Return the (X, Y) coordinate for the center point of the cell that contains the specified text.  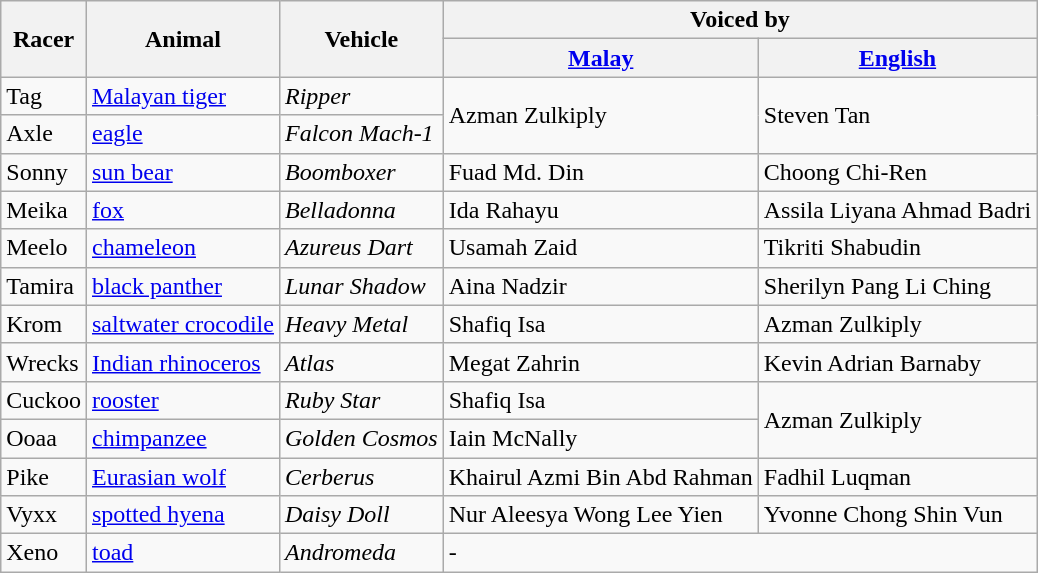
Meika (44, 210)
Sonny (44, 172)
Daisy Doll (361, 515)
toad (182, 553)
Iain McNally (600, 438)
Wrecks (44, 362)
Tag (44, 96)
fox (182, 210)
Khairul Azmi Bin Abd Rahman (600, 477)
saltwater crocodile (182, 324)
Kevin Adrian Barnaby (897, 362)
eagle (182, 134)
Krom (44, 324)
Racer (44, 39)
Cerberus (361, 477)
Pike (44, 477)
Azureus Dart (361, 248)
Aina Nadzir (600, 286)
Andromeda (361, 553)
Atlas (361, 362)
chimpanzee (182, 438)
Golden Cosmos (361, 438)
chameleon (182, 248)
Cuckoo (44, 400)
Tamira (44, 286)
Meelo (44, 248)
Indian rhinoceros (182, 362)
Vehicle (361, 39)
Axle (44, 134)
Steven Tan (897, 115)
Assila Liyana Ahmad Badri (897, 210)
spotted hyena (182, 515)
Ripper (361, 96)
Choong Chi-Ren (897, 172)
Belladonna (361, 210)
Fadhil Luqman (897, 477)
English (897, 58)
Megat Zahrin (600, 362)
Eurasian wolf (182, 477)
Lunar Shadow (361, 286)
Sherilyn Pang Li Ching (897, 286)
sun bear (182, 172)
Heavy Metal (361, 324)
Ida Rahayu (600, 210)
black panther (182, 286)
Vyxx (44, 515)
- (740, 553)
Nur Aleesya Wong Lee Yien (600, 515)
Fuad Md. Din (600, 172)
Falcon Mach-1 (361, 134)
Malay (600, 58)
Xeno (44, 553)
Usamah Zaid (600, 248)
Yvonne Chong Shin Vun (897, 515)
Tikriti Shabudin (897, 248)
Voiced by (740, 20)
Ruby Star (361, 400)
Ooaa (44, 438)
Malayan tiger (182, 96)
Animal (182, 39)
Boomboxer (361, 172)
rooster (182, 400)
